From the cell containing the given text, extract its center point as [X, Y] coordinate. 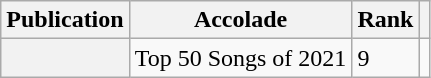
Publication [65, 20]
Accolade [240, 20]
Rank [386, 20]
Top 50 Songs of 2021 [240, 58]
9 [386, 58]
